Determine the [x, y] coordinate at the center of the cell enclosing the given text.  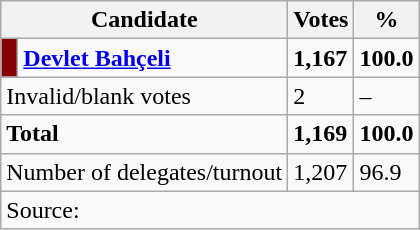
1,207 [321, 172]
Total [144, 134]
Devlet Bahçeli [153, 58]
Source: [210, 210]
1,167 [321, 58]
Number of delegates/turnout [144, 172]
– [386, 96]
% [386, 20]
Candidate [144, 20]
1,169 [321, 134]
Invalid/blank votes [144, 96]
96.9 [386, 172]
2 [321, 96]
Votes [321, 20]
